Pinpoint the cell where the given text exists, returning its (x, y) midpoint coordinate. 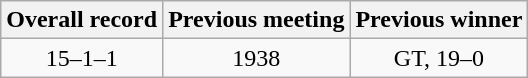
Overall record (82, 20)
Previous winner (439, 20)
Previous meeting (256, 20)
GT, 19–0 (439, 58)
1938 (256, 58)
15–1–1 (82, 58)
